Extract the [x, y] coordinate from the center of the cell holding the provided text.  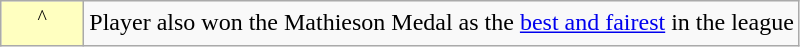
Player also won the Mathieson Medal as the best and fairest in the league [442, 24]
^ [42, 24]
